Provide the [X, Y] coordinate of the cell's center where the given text is located.  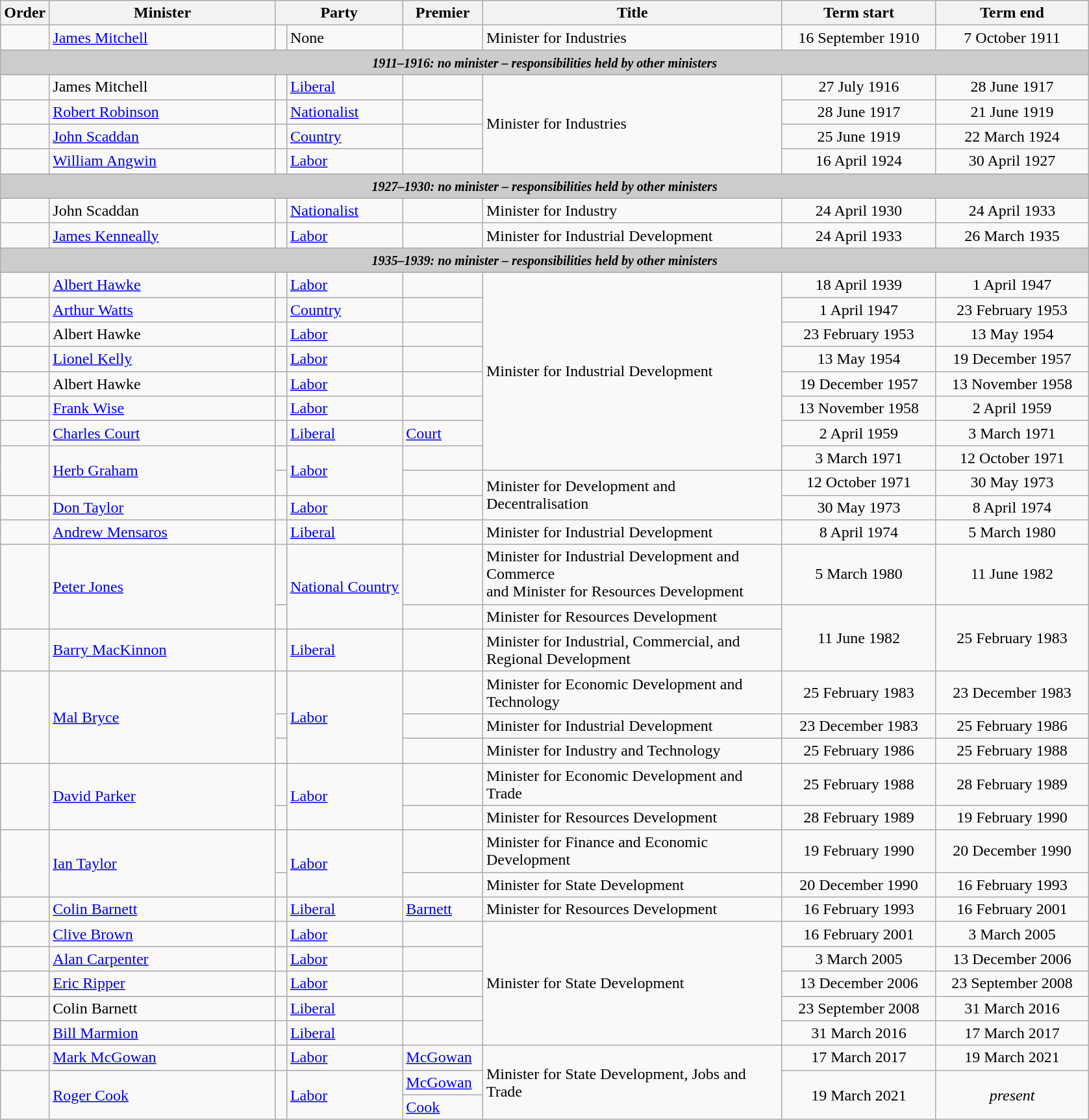
Eric Ripper [162, 984]
Term start [858, 13]
Alan Carpenter [162, 959]
27 July 1916 [858, 87]
Mal Bryce [162, 717]
David Parker [162, 796]
1911–1916: no minister – responsibilities held by other ministers [545, 62]
Ian Taylor [162, 864]
James Kenneally [162, 235]
Minister for Industry and Technology [632, 750]
21 June 1919 [1012, 112]
30 April 1927 [1012, 161]
Order [25, 13]
Roger Cook [162, 1095]
1935–1939: no minister – responsibilities held by other ministers [545, 260]
Minister for Industry [632, 210]
Premier [443, 13]
Charles Court [162, 433]
26 March 1935 [1012, 235]
Don Taylor [162, 507]
Andrew Mensaros [162, 532]
Lionel Kelly [162, 359]
Peter Jones [162, 587]
Frank Wise [162, 409]
Mark McGowan [162, 1058]
Party [339, 13]
Bill Marmion [162, 1033]
Minister for Economic Development and Trade [632, 783]
16 April 1924 [858, 161]
William Angwin [162, 161]
Minister for Finance and Economic Development [632, 851]
None [344, 38]
22 March 1924 [1012, 136]
Minister [162, 13]
Court [443, 433]
Title [632, 13]
1927–1930: no minister – responsibilities held by other ministers [545, 186]
National Country [344, 587]
25 June 1919 [858, 136]
Barnett [443, 910]
7 October 1911 [1012, 38]
Barry MacKinnon [162, 650]
Arthur Watts [162, 310]
16 September 1910 [858, 38]
18 April 1939 [858, 285]
Minister for Development and Decentralisation [632, 495]
Clive Brown [162, 934]
24 April 1930 [858, 210]
Robert Robinson [162, 112]
Minister for Industrial Development and Commerceand Minister for Resources Development [632, 574]
Term end [1012, 13]
Minister for Industrial, Commercial, and Regional Development [632, 650]
Cook [443, 1107]
present [1012, 1095]
Herb Graham [162, 470]
Minister for Economic Development and Technology [632, 693]
Minister for State Development, Jobs and Trade [632, 1082]
